From the cell containing the given text, extract its center point as (X, Y) coordinate. 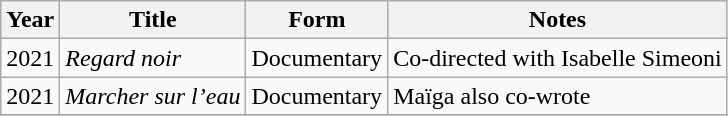
Title (153, 20)
Marcher sur l’eau (153, 96)
Form (317, 20)
Regard noir (153, 58)
Maïga also co-wrote (558, 96)
Co-directed with Isabelle Simeoni (558, 58)
Notes (558, 20)
Year (30, 20)
